From the cell containing the given text, extract its center point as (X, Y) coordinate. 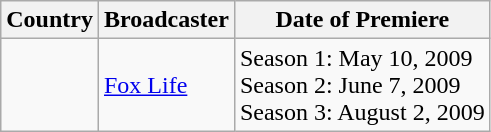
Fox Life (166, 85)
Country (50, 20)
Season 1: May 10, 2009Season 2: June 7, 2009Season 3: August 2, 2009 (362, 85)
Broadcaster (166, 20)
Date of Premiere (362, 20)
